Provide the [x, y] coordinate of the cell's center where the given text is located.  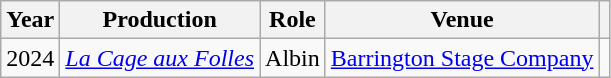
Albin [293, 58]
Venue [462, 20]
Year [30, 20]
Role [293, 20]
2024 [30, 58]
Barrington Stage Company [462, 58]
La Cage aux Folles [160, 58]
Production [160, 20]
